Search for the cell housing the specified text and yield its (X, Y) center coordinate. 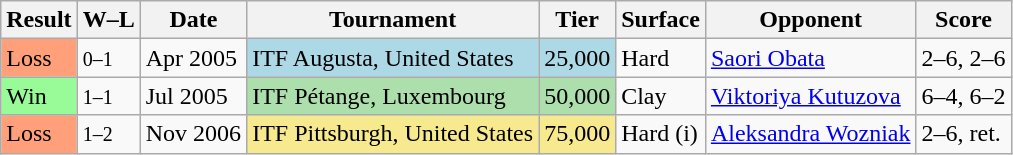
W–L (108, 20)
2–6, 2–6 (964, 58)
Viktoriya Kutuzova (810, 96)
Nov 2006 (193, 134)
Date (193, 20)
1–2 (108, 134)
0–1 (108, 58)
75,000 (578, 134)
Saori Obata (810, 58)
Result (39, 20)
Tournament (393, 20)
50,000 (578, 96)
ITF Pittsburgh, United States (393, 134)
Apr 2005 (193, 58)
Opponent (810, 20)
6–4, 6–2 (964, 96)
Jul 2005 (193, 96)
Aleksandra Wozniak (810, 134)
Hard (661, 58)
Clay (661, 96)
Win (39, 96)
1–1 (108, 96)
Surface (661, 20)
Tier (578, 20)
ITF Augusta, United States (393, 58)
25,000 (578, 58)
Hard (i) (661, 134)
2–6, ret. (964, 134)
Score (964, 20)
ITF Pétange, Luxembourg (393, 96)
